For the text-containing cell, return its midpoint in [x, y] coordinate format. 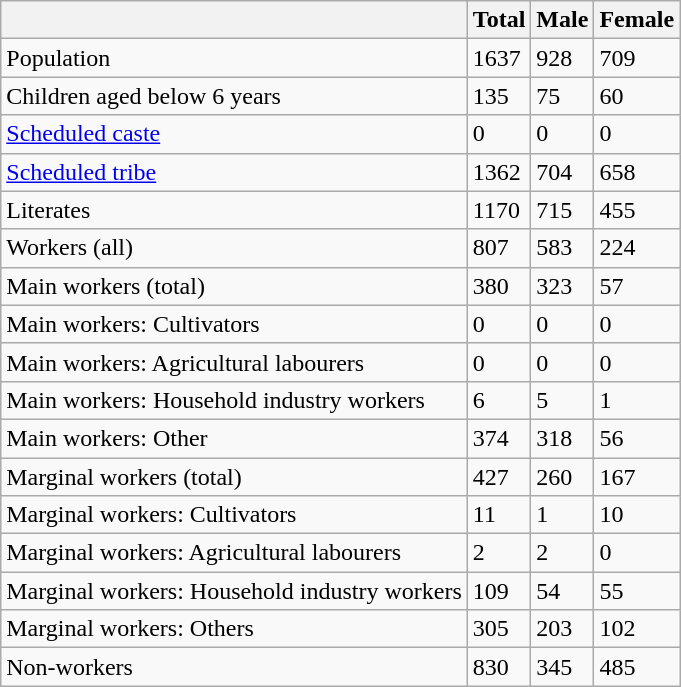
485 [637, 667]
Marginal workers: Agricultural labourers [234, 553]
260 [562, 477]
10 [637, 515]
Scheduled caste [234, 134]
Male [562, 20]
583 [562, 248]
Non-workers [234, 667]
455 [637, 210]
345 [562, 667]
Main workers: Household industry workers [234, 400]
1637 [499, 58]
318 [562, 438]
305 [499, 629]
109 [499, 591]
6 [499, 400]
715 [562, 210]
Marginal workers: Cultivators [234, 515]
928 [562, 58]
102 [637, 629]
75 [562, 96]
60 [637, 96]
Scheduled tribe [234, 172]
709 [637, 58]
380 [499, 286]
1362 [499, 172]
135 [499, 96]
Marginal workers: Others [234, 629]
1170 [499, 210]
807 [499, 248]
Workers (all) [234, 248]
Main workers: Agricultural labourers [234, 362]
167 [637, 477]
56 [637, 438]
Marginal workers: Household industry workers [234, 591]
Literates [234, 210]
Total [499, 20]
Main workers: Other [234, 438]
427 [499, 477]
203 [562, 629]
5 [562, 400]
Main workers (total) [234, 286]
Children aged below 6 years [234, 96]
11 [499, 515]
55 [637, 591]
658 [637, 172]
57 [637, 286]
Marginal workers (total) [234, 477]
374 [499, 438]
830 [499, 667]
54 [562, 591]
Female [637, 20]
Population [234, 58]
224 [637, 248]
Main workers: Cultivators [234, 324]
704 [562, 172]
323 [562, 286]
